Pinpoint the cell where the given text exists, returning its [x, y] midpoint coordinate. 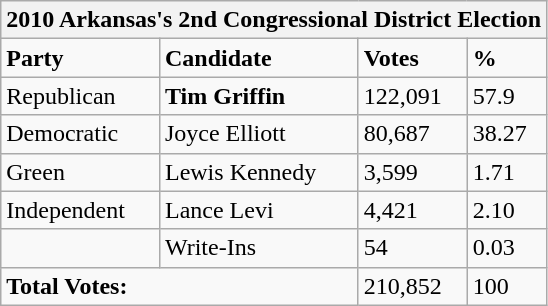
Joyce Elliott [258, 134]
2010 Arkansas's 2nd Congressional District Election [274, 20]
3,599 [412, 172]
Republican [80, 96]
100 [507, 286]
Candidate [258, 58]
2.10 [507, 210]
Lewis Kennedy [258, 172]
0.03 [507, 248]
Green [80, 172]
Independent [80, 210]
38.27 [507, 134]
Lance Levi [258, 210]
Votes [412, 58]
Democratic [80, 134]
Tim Griffin [258, 96]
54 [412, 248]
4,421 [412, 210]
Write-Ins [258, 248]
Total Votes: [180, 286]
80,687 [412, 134]
1.71 [507, 172]
% [507, 58]
Party [80, 58]
122,091 [412, 96]
57.9 [507, 96]
210,852 [412, 286]
